From the cell containing the given text, extract its center point as (X, Y) coordinate. 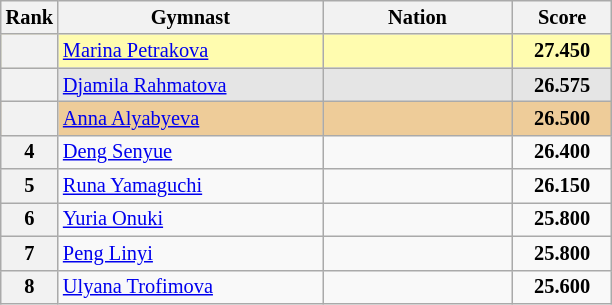
Score (562, 17)
Nation (418, 17)
Djamila Rahmatova (190, 85)
Rank (30, 17)
Ulyana Trofimova (190, 287)
Runa Yamaguchi (190, 186)
26.575 (562, 85)
5 (30, 186)
26.150 (562, 186)
Anna Alyabyeva (190, 118)
27.450 (562, 51)
26.500 (562, 118)
8 (30, 287)
25.600 (562, 287)
Gymnast (190, 17)
Peng Linyi (190, 253)
6 (30, 219)
Deng Senyue (190, 152)
4 (30, 152)
7 (30, 253)
Marina Petrakova (190, 51)
26.400 (562, 152)
Yuria Onuki (190, 219)
